From the cell containing the given text, extract its center point as (x, y) coordinate. 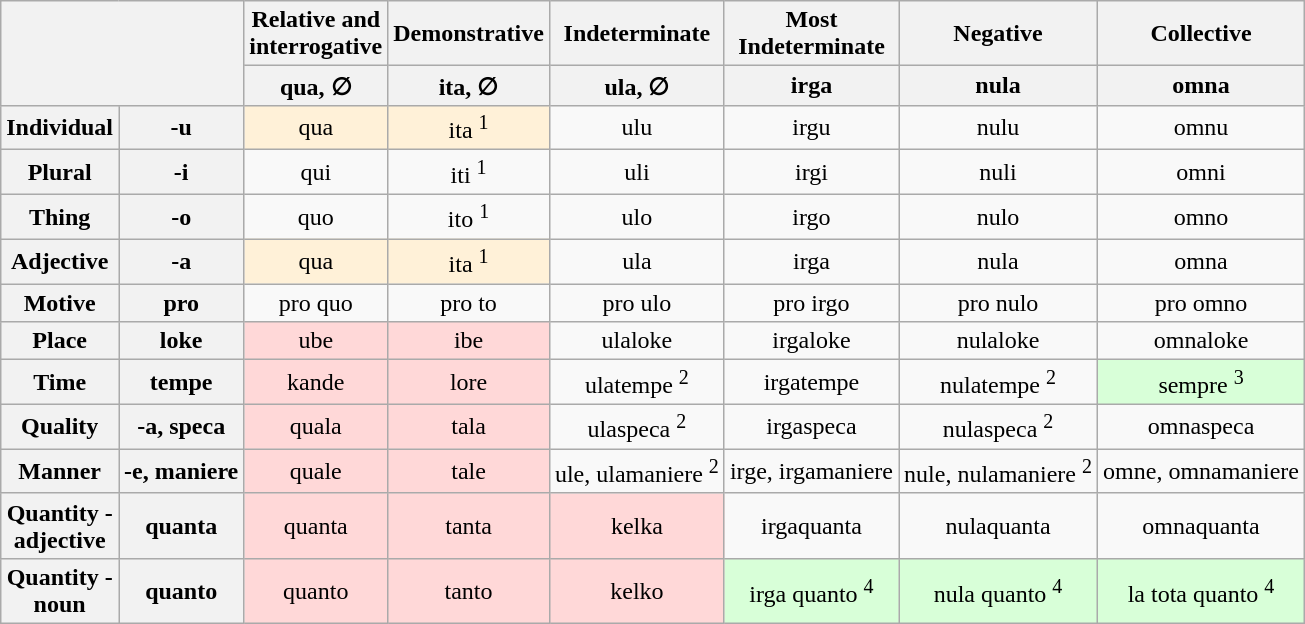
loke (182, 341)
ibe (469, 341)
Plural (60, 172)
Place (60, 341)
-i (182, 172)
irgu (811, 128)
kelko (636, 590)
Manner (60, 472)
Collective (1202, 34)
Thing (60, 216)
kelka (636, 526)
MostIndeterminate (811, 34)
ita, ∅ (469, 86)
tale (469, 472)
tala (469, 426)
-e, maniere (182, 472)
omnaspeca (1202, 426)
irge, irgamaniere (811, 472)
nule, nulamaniere 2 (998, 472)
nulaquanta (998, 526)
ula, ∅ (636, 86)
ulu (636, 128)
la tota quanto 4 (1202, 590)
qua, ∅ (316, 86)
-o (182, 216)
ube (316, 341)
pro nulo (998, 303)
ulatempe 2 (636, 382)
nulaloke (998, 341)
omno (1202, 216)
omnu (1202, 128)
tanto (469, 590)
irgaspeca (811, 426)
nuli (998, 172)
nulo (998, 216)
omnaloke (1202, 341)
uli (636, 172)
quo (316, 216)
-a (182, 262)
Time (60, 382)
irga quanto 4 (811, 590)
qui (316, 172)
tempe (182, 382)
Demonstrative (469, 34)
nulaspeca 2 (998, 426)
kande (316, 382)
irgatempe (811, 382)
omni (1202, 172)
irgaloke (811, 341)
ule, ulamaniere 2 (636, 472)
pro omno (1202, 303)
ulaloke (636, 341)
Quantity -noun (60, 590)
-u (182, 128)
Adjective (60, 262)
pro to (469, 303)
irgo (811, 216)
tanta (469, 526)
nulu (998, 128)
iti 1 (469, 172)
nulatempe 2 (998, 382)
pro irgo (811, 303)
Quality (60, 426)
lore (469, 382)
quala (316, 426)
pro ulo (636, 303)
ito 1 (469, 216)
ulo (636, 216)
irgaquanta (811, 526)
Quantity -adjective (60, 526)
irgi (811, 172)
quale (316, 472)
Motive (60, 303)
ulaspeca 2 (636, 426)
pro quo (316, 303)
pro (182, 303)
-a, speca (182, 426)
sempre 3 (1202, 382)
Relative andinterrogative (316, 34)
ula (636, 262)
Individual (60, 128)
omne, omnamaniere (1202, 472)
Indeterminate (636, 34)
omnaquanta (1202, 526)
nula quanto 4 (998, 590)
Negative (998, 34)
